Return [X, Y] of the center of cell containing provided text 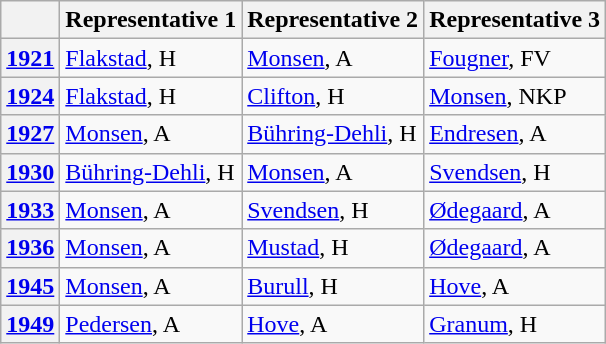
Clifton, H [333, 96]
Monsen, NKP [515, 96]
1933 [30, 210]
Representative 1 [151, 20]
Fougner, FV [515, 58]
1945 [30, 286]
Representative 3 [515, 20]
Pedersen, A [151, 324]
1924 [30, 96]
1936 [30, 248]
Endresen, A [515, 134]
Granum, H [515, 324]
1949 [30, 324]
1921 [30, 58]
1927 [30, 134]
Mustad, H [333, 248]
1930 [30, 172]
Burull, H [333, 286]
Representative 2 [333, 20]
